Return the [x, y] coordinate for the center point of the cell that contains the specified text.  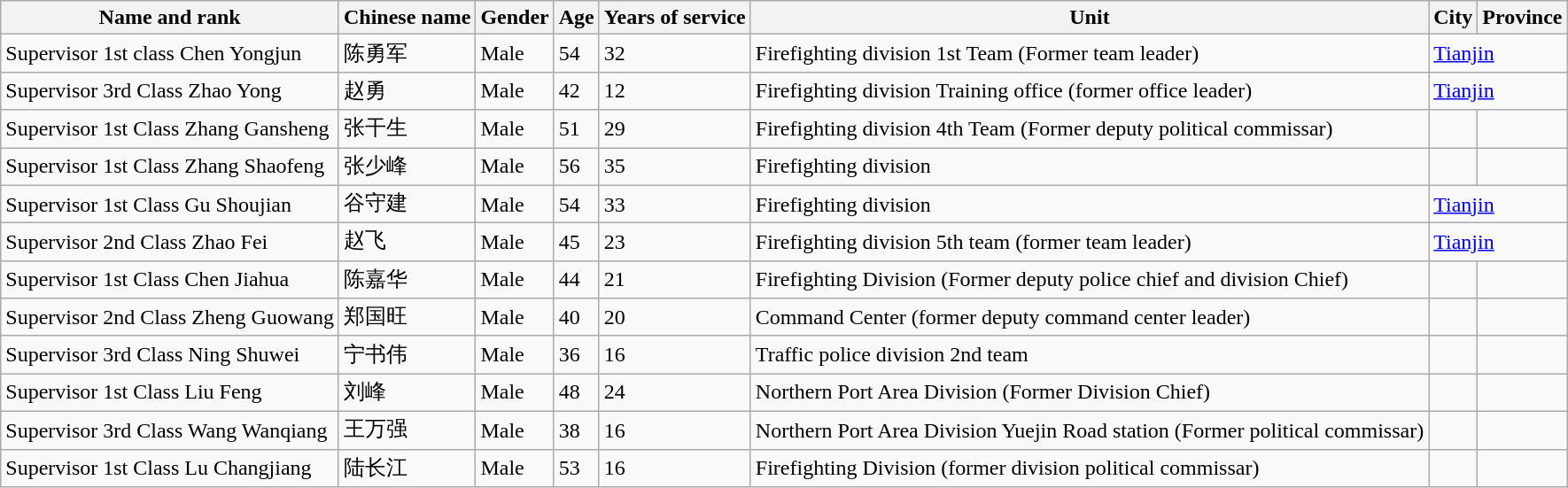
刘峰 [407, 393]
Command Center (former deputy command center leader) [1090, 317]
56 [576, 167]
Years of service [675, 18]
Province [1522, 18]
Chinese name [407, 18]
赵飞 [407, 243]
陈嘉华 [407, 280]
32 [675, 53]
City [1453, 18]
赵勇 [407, 90]
21 [675, 280]
谷守建 [407, 204]
Supervisor 1st class Chen Yongjun [170, 53]
48 [576, 393]
张少峰 [407, 167]
Supervisor 3rd Class Wang Wanqiang [170, 430]
宁书伟 [407, 354]
Unit [1090, 18]
Supervisor 2nd Class Zhao Fei [170, 243]
Supervisor 1st Class Zhang Shaofeng [170, 167]
Firefighting division Training office (former office leader) [1090, 90]
12 [675, 90]
Supervisor 1st Class Liu Feng [170, 393]
38 [576, 430]
Supervisor 1st Class Chen Jiahua [170, 280]
24 [675, 393]
40 [576, 317]
Supervisor 3rd Class Zhao Yong [170, 90]
Firefighting division 1st Team (Former team leader) [1090, 53]
Supervisor 3rd Class Ning Shuwei [170, 354]
36 [576, 354]
Supervisor 1st Class Zhang Gansheng [170, 129]
Northern Port Area Division (Former Division Chief) [1090, 393]
33 [675, 204]
Supervisor 1st Class Gu Shoujian [170, 204]
Northern Port Area Division Yuejin Road station (Former political commissar) [1090, 430]
44 [576, 280]
Firefighting Division (former division political commissar) [1090, 468]
45 [576, 243]
Firefighting division 4th Team (Former deputy political commissar) [1090, 129]
Traffic police division 2nd team [1090, 354]
42 [576, 90]
29 [675, 129]
51 [576, 129]
Firefighting Division (Former deputy police chief and division Chief) [1090, 280]
53 [576, 468]
王万强 [407, 430]
陈勇军 [407, 53]
Firefighting division 5th team (former team leader) [1090, 243]
Gender [515, 18]
20 [675, 317]
Age [576, 18]
张干生 [407, 129]
陆长江 [407, 468]
Supervisor 1st Class Lu Changjiang [170, 468]
23 [675, 243]
郑国旺 [407, 317]
35 [675, 167]
Name and rank [170, 18]
Supervisor 2nd Class Zheng Guowang [170, 317]
